Capture the cell that displays the provided text and extract its [x, y] central coordinate. 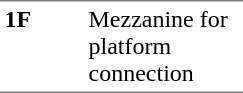
1F [42, 46]
Mezzanine for platform connection [164, 46]
